Pinpoint the cell where the given text exists, returning its [X, Y] midpoint coordinate. 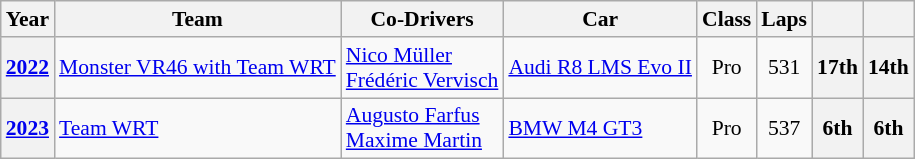
Audi R8 LMS Evo II [600, 68]
Laps [784, 19]
Team [198, 19]
Augusto Farfus Maxime Martin [422, 128]
2022 [28, 68]
14th [888, 68]
Team WRT [198, 128]
17th [838, 68]
Co-Drivers [422, 19]
Nico Müller Frédéric Vervisch [422, 68]
531 [784, 68]
BMW M4 GT3 [600, 128]
Monster VR46 with Team WRT [198, 68]
Year [28, 19]
Class [726, 19]
2023 [28, 128]
537 [784, 128]
Car [600, 19]
